Find where the given text appears and provide that cell's center as (X, Y) coordinate. 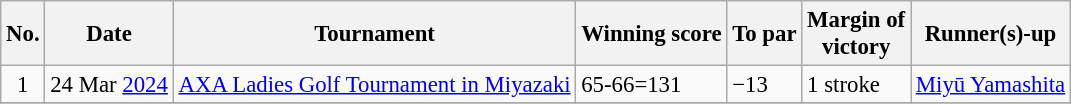
Date (109, 34)
−13 (764, 85)
65-66=131 (652, 85)
24 Mar 2024 (109, 85)
To par (764, 34)
Margin ofvictory (856, 34)
No. (23, 34)
AXA Ladies Golf Tournament in Miyazaki (374, 85)
Miyū Yamashita (990, 85)
1 (23, 85)
Tournament (374, 34)
1 stroke (856, 85)
Winning score (652, 34)
Runner(s)-up (990, 34)
